Pinpoint the cell where the given text exists, returning its (x, y) midpoint coordinate. 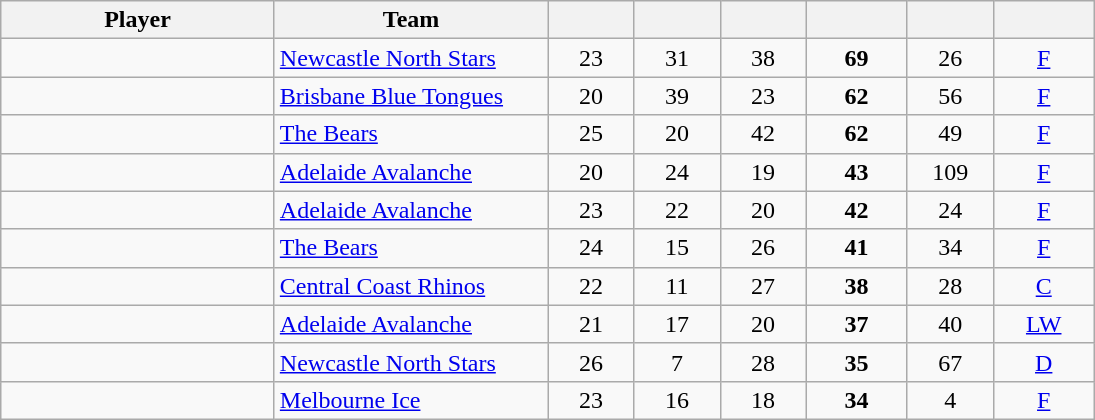
LW (1044, 324)
Brisbane Blue Tongues (411, 96)
109 (950, 172)
11 (677, 286)
7 (677, 362)
39 (677, 96)
Team (411, 20)
19 (763, 172)
67 (950, 362)
25 (591, 134)
D (1044, 362)
Central Coast Rhinos (411, 286)
16 (677, 400)
41 (856, 248)
49 (950, 134)
37 (856, 324)
43 (856, 172)
21 (591, 324)
69 (856, 58)
35 (856, 362)
18 (763, 400)
17 (677, 324)
31 (677, 58)
40 (950, 324)
Player (138, 20)
15 (677, 248)
Melbourne Ice (411, 400)
56 (950, 96)
27 (763, 286)
C (1044, 286)
4 (950, 400)
